Scan for the cell matching the given text and deliver its (x, y) coordinate at center. 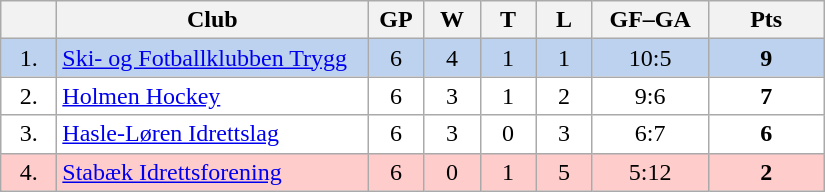
L (564, 20)
6:7 (650, 134)
2. (29, 96)
GF–GA (650, 20)
GP (396, 20)
5:12 (650, 172)
7 (766, 96)
Club (212, 20)
Stabæk Idrettsforening (212, 172)
5 (564, 172)
T (508, 20)
Pts (766, 20)
Hasle-Løren Idrettslag (212, 134)
1. (29, 58)
Holmen Hockey (212, 96)
3. (29, 134)
9 (766, 58)
W (452, 20)
4. (29, 172)
9:6 (650, 96)
10:5 (650, 58)
Ski- og Fotballklubben Trygg (212, 58)
4 (452, 58)
